Return the [X, Y] coordinate for the center point of the cell that contains the specified text.  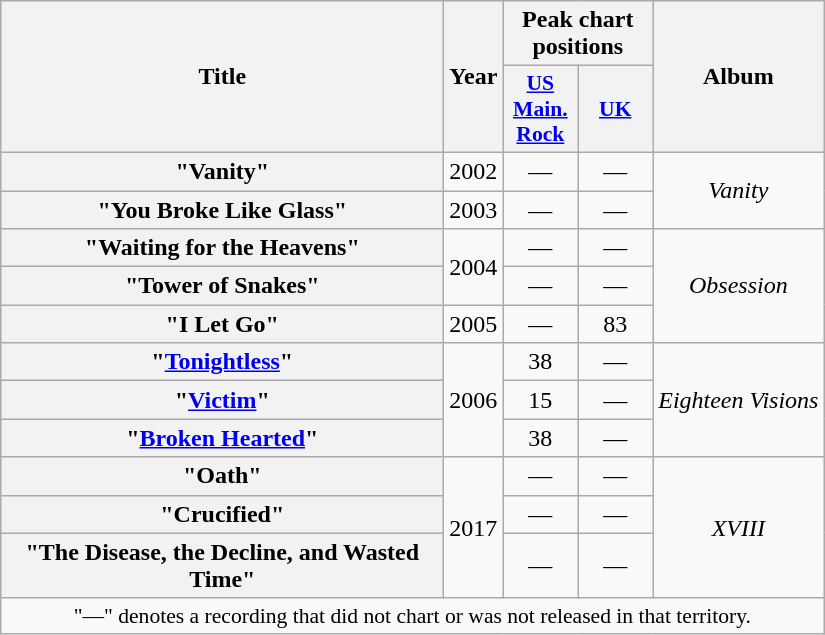
"Tower of Snakes" [222, 286]
Obsession [738, 286]
"Crucified" [222, 514]
"You Broke Like Glass" [222, 209]
"Tonightless" [222, 362]
"The Disease, the Decline, and Wasted Time" [222, 566]
15 [540, 400]
"Victim" [222, 400]
2002 [474, 171]
UK [616, 110]
2005 [474, 324]
Album [738, 77]
"I Let Go" [222, 324]
Peak chart positions [578, 34]
"Broken Hearted" [222, 438]
Year [474, 77]
XVIII [738, 528]
"Oath" [222, 476]
83 [616, 324]
2017 [474, 528]
"Waiting for the Heavens" [222, 248]
Vanity [738, 190]
2004 [474, 267]
2003 [474, 209]
"Vanity" [222, 171]
"—" denotes a recording that did not chart or was not released in that territory. [412, 616]
2006 [474, 400]
Eighteen Visions [738, 400]
Title [222, 77]
USMain. Rock [540, 110]
